Search for the cell housing the specified text and yield its (X, Y) center coordinate. 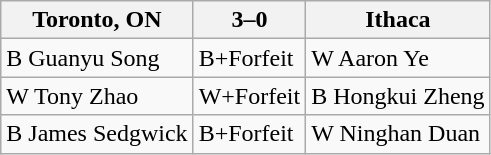
Ithaca (398, 20)
W+Forfeit (250, 96)
B Hongkui Zheng (398, 96)
W Aaron Ye (398, 58)
W Ninghan Duan (398, 134)
3–0 (250, 20)
B James Sedgwick (97, 134)
W Tony Zhao (97, 96)
Toronto, ON (97, 20)
B Guanyu Song (97, 58)
